Locate the cell with the specified text and output its [X, Y] center coordinate. 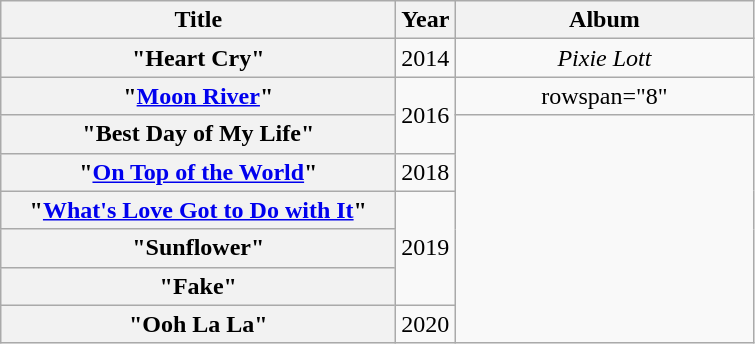
"Moon River" [198, 96]
2014 [426, 58]
"On Top of the World" [198, 172]
2018 [426, 172]
2016 [426, 115]
"Sunflower" [198, 248]
rowspan="8" [604, 96]
"Ooh La La" [198, 324]
"Fake" [198, 286]
Album [604, 20]
"Heart Cry" [198, 58]
"Best Day of My Life" [198, 134]
Pixie Lott [604, 58]
2020 [426, 324]
Year [426, 20]
"What's Love Got to Do with It" [198, 210]
2019 [426, 248]
Title [198, 20]
